Return (X, Y) of the center of cell containing provided text 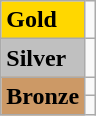
Bronze (43, 96)
Gold (43, 20)
Silver (43, 58)
